Return the [x, y] coordinate for the center point of the cell that contains the specified text.  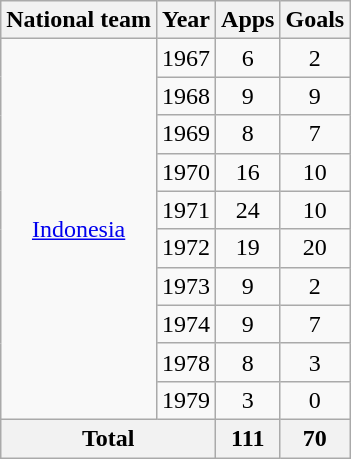
20 [315, 248]
1972 [186, 248]
Total [108, 438]
19 [248, 248]
111 [248, 438]
6 [248, 58]
1978 [186, 362]
1968 [186, 96]
1974 [186, 324]
16 [248, 172]
1979 [186, 400]
1971 [186, 210]
24 [248, 210]
1967 [186, 58]
0 [315, 400]
Goals [315, 20]
Indonesia [79, 230]
1970 [186, 172]
70 [315, 438]
Year [186, 20]
1969 [186, 134]
Apps [248, 20]
National team [79, 20]
1973 [186, 286]
